Return the [x, y] coordinate for the center point of the cell that contains the specified text.  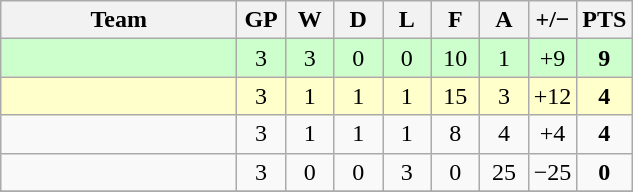
L [406, 20]
D [358, 20]
+9 [552, 58]
PTS [604, 20]
W [310, 20]
15 [456, 96]
Team [119, 20]
8 [456, 134]
F [456, 20]
−25 [552, 172]
10 [456, 58]
A [504, 20]
9 [604, 58]
25 [504, 172]
+/− [552, 20]
+4 [552, 134]
GP [262, 20]
+12 [552, 96]
